From the cell containing the given text, extract its center point as [x, y] coordinate. 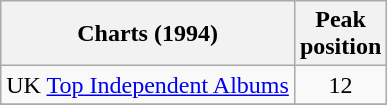
Charts (1994) [148, 34]
12 [340, 85]
UK Top Independent Albums [148, 85]
Peakposition [340, 34]
